Return the [X, Y] coordinate for the center point of the cell that contains the specified text.  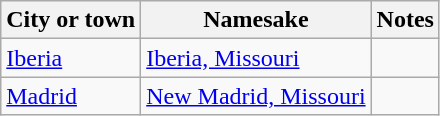
New Madrid, Missouri [256, 96]
Iberia [71, 58]
Namesake [256, 20]
Notes [405, 20]
Madrid [71, 96]
Iberia, Missouri [256, 58]
City or town [71, 20]
